Return the (x, y) coordinate for the center point of the cell that contains the specified text.  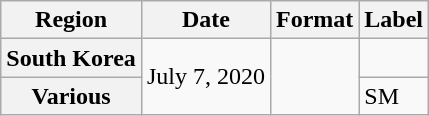
Region (72, 20)
Date (206, 20)
South Korea (72, 58)
SM (394, 96)
July 7, 2020 (206, 77)
Various (72, 96)
Format (314, 20)
Label (394, 20)
